Detect which cell encompasses the target text, then output its (X, Y) center coordinate. 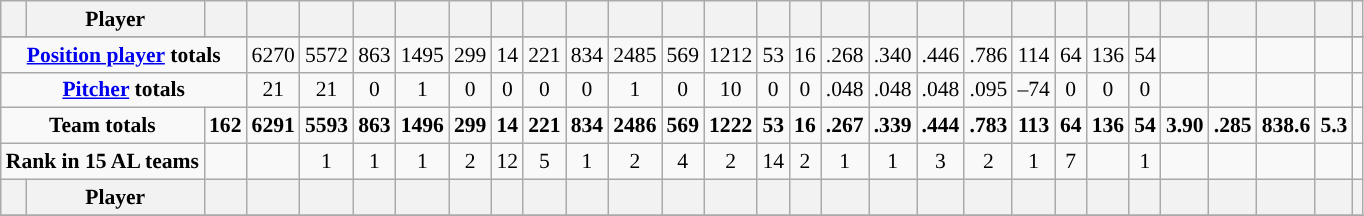
5572 (326, 55)
114 (1034, 55)
7 (1071, 162)
–74 (1034, 90)
Team totals (102, 126)
1495 (422, 55)
6270 (274, 55)
.786 (988, 55)
1222 (730, 126)
2486 (634, 126)
838.6 (1286, 126)
.444 (941, 126)
.268 (845, 55)
.267 (845, 126)
1212 (730, 55)
.783 (988, 126)
.095 (988, 90)
.446 (941, 55)
.340 (893, 55)
3 (941, 162)
113 (1034, 126)
10 (730, 90)
1496 (422, 126)
.339 (893, 126)
Rank in 15 AL teams (102, 162)
162 (226, 126)
4 (684, 162)
.285 (1233, 126)
5593 (326, 126)
12 (507, 162)
5.3 (1334, 126)
Position player totals (124, 55)
3.90 (1185, 126)
2485 (634, 55)
Pitcher totals (124, 90)
5 (544, 162)
6291 (274, 126)
